Locate the cell with the specified text and output its [x, y] center coordinate. 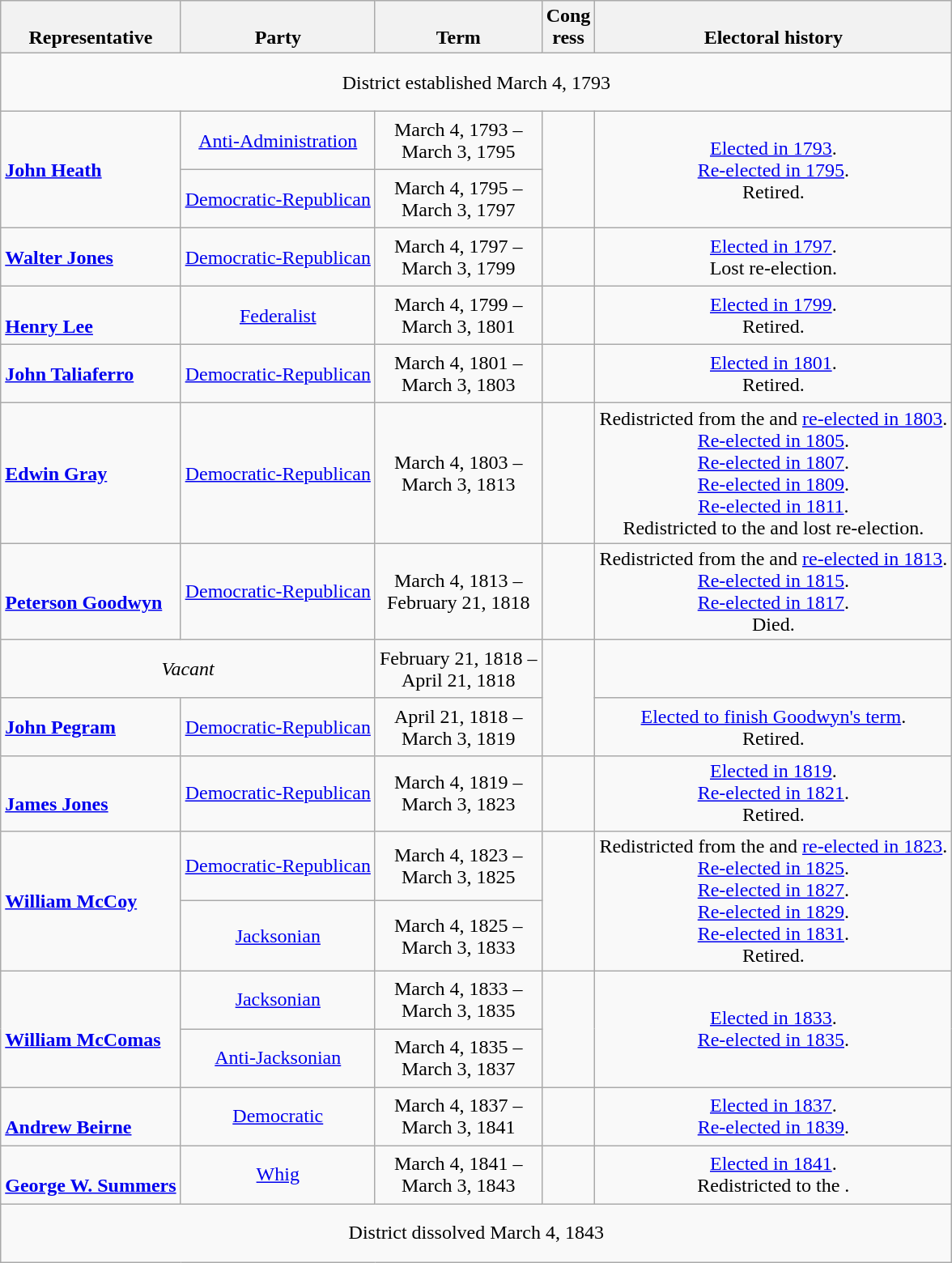
Andrew Beirne [91, 1116]
William McComas [91, 1029]
March 4, 1819 –March 3, 1823 [458, 793]
Elected in 1793.Re-elected in 1795.Retired. [774, 170]
Elected in 1797.Lost re-election. [774, 257]
March 4, 1801 –March 3, 1803 [458, 374]
March 4, 1795 –March 3, 1797 [458, 199]
Elected in 1799.Retired. [774, 316]
Electoral history [774, 28]
March 4, 1837 –March 3, 1841 [458, 1116]
Redistricted from the and re-elected in 1823.Re-elected in 1825.Re-elected in 1827.Re-elected in 1829.Re-elected in 1831.Retired. [774, 900]
April 21, 1818 –March 3, 1819 [458, 727]
Party [278, 28]
Walter Jones [91, 257]
March 4, 1799 –March 3, 1801 [458, 316]
Elected in 1837.Re-elected in 1839. [774, 1116]
John Pegram [91, 727]
March 4, 1793 –March 3, 1795 [458, 141]
Elected in 1841.Redistricted to the . [774, 1175]
March 4, 1823 –March 3, 1825 [458, 866]
Henry Lee [91, 316]
February 21, 1818 –April 21, 1818 [458, 669]
March 4, 1833 –March 3, 1835 [458, 1000]
John Taliaferro [91, 374]
Term [458, 28]
March 4, 1825 –March 3, 1833 [458, 936]
John Heath [91, 170]
March 4, 1841 –March 3, 1843 [458, 1175]
Elected to finish Goodwyn's term.Retired. [774, 727]
District dissolved March 4, 1843 [476, 1233]
March 4, 1835 –March 3, 1837 [458, 1058]
Whig [278, 1175]
Vacant [188, 669]
William McCoy [91, 900]
Elected in 1801.Retired. [774, 374]
District established March 4, 1793 [476, 83]
Anti-Administration [278, 141]
Edwin Gray [91, 473]
Peterson Goodwyn [91, 591]
March 4, 1803 –March 3, 1813 [458, 473]
George W. Summers [91, 1175]
James Jones [91, 793]
Elected in 1833.Re-elected in 1835. [774, 1029]
Redistricted from the and re-elected in 1813.Re-elected in 1815.Re-elected in 1817.Died. [774, 591]
Representative [91, 28]
Anti-Jacksonian [278, 1058]
Democratic [278, 1116]
Congress [568, 28]
Federalist [278, 316]
March 4, 1813 –February 21, 1818 [458, 591]
Elected in 1819.Re-elected in 1821.Retired. [774, 793]
March 4, 1797 –March 3, 1799 [458, 257]
